Scan for the cell matching the given text and deliver its (x, y) coordinate at center. 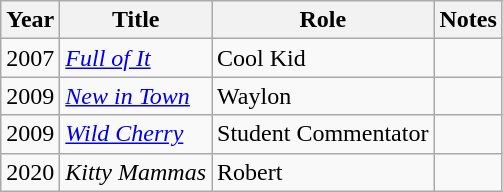
2020 (30, 172)
Year (30, 20)
Title (136, 20)
Notes (468, 20)
Wild Cherry (136, 134)
Role (323, 20)
Student Commentator (323, 134)
Full of It (136, 58)
Waylon (323, 96)
Kitty Mammas (136, 172)
Robert (323, 172)
2007 (30, 58)
New in Town (136, 96)
Cool Kid (323, 58)
